Return the (x, y) coordinate for the center point of the cell that contains the specified text.  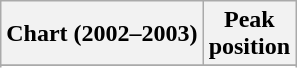
Chart (2002–2003) (102, 34)
Peakposition (249, 34)
